Determine the (x, y) coordinate at the center of the cell enclosing the given text.  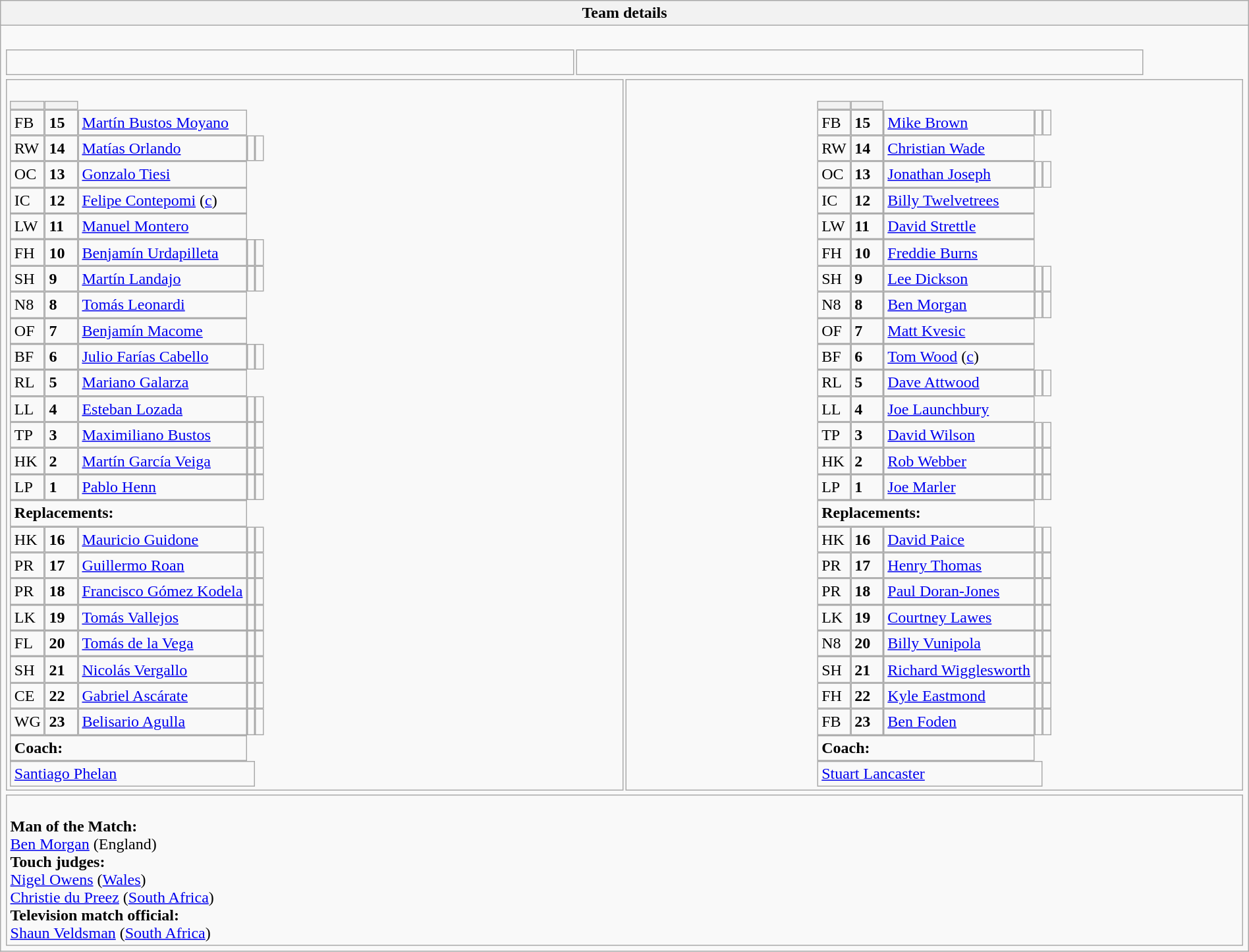
Benjamín Macome (162, 331)
Mauricio Guidone (162, 540)
Christian Wade (959, 148)
Gonzalo Tiesi (162, 175)
Ben Foden (959, 722)
Stuart Lancaster (930, 774)
Team details (624, 13)
Santiago Phelan (133, 774)
Dave Attwood (959, 383)
Tomás Leonardi (162, 305)
David Wilson (959, 435)
Guillermo Roan (162, 565)
Tom Wood (c) (959, 357)
Lee Dickson (959, 279)
Julio Farías Cabello (162, 357)
Richard Wigglesworth (959, 670)
Matt Kvesic (959, 331)
Martín Bustos Moyano (162, 123)
Martín García Veiga (162, 461)
Billy Vunipola (959, 644)
Courtney Lawes (959, 617)
Joe Launchbury (959, 409)
Jonathan Joseph (959, 175)
Billy Twelvetrees (959, 200)
Kyle Eastmond (959, 696)
Nicolás Vergallo (162, 670)
David Strettle (959, 227)
CE (28, 696)
Mike Brown (959, 123)
Tomás Vallejos (162, 617)
FL (28, 644)
Matías Orlando (162, 148)
Henry Thomas (959, 565)
David Paice (959, 540)
Joe Marler (959, 488)
Ben Morgan (959, 305)
Mariano Galarza (162, 383)
Freddie Burns (959, 253)
Felipe Contepomi (c) (162, 200)
Esteban Lozada (162, 409)
Maximiliano Bustos (162, 435)
Manuel Montero (162, 227)
Tomás de la Vega (162, 644)
WG (28, 722)
Benjamín Urdapilleta (162, 253)
Pablo Henn (162, 488)
Francisco Gómez Kodela (162, 592)
Rob Webber (959, 461)
Martín Landajo (162, 279)
Gabriel Ascárate (162, 696)
Paul Doran-Jones (959, 592)
Belisario Agulla (162, 722)
